Output the [x, y] coordinate of the center of the cell containing the given text.  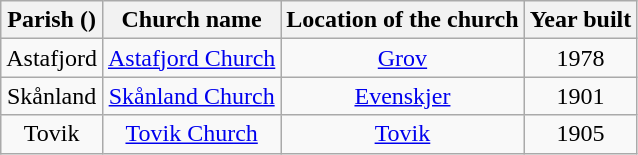
Tovik Church [191, 134]
1978 [580, 58]
Astafjord Church [191, 58]
Year built [580, 20]
1905 [580, 134]
Location of the church [402, 20]
Evenskjer [402, 96]
Parish () [52, 20]
Skånland Church [191, 96]
Grov [402, 58]
Church name [191, 20]
Skånland [52, 96]
Astafjord [52, 58]
1901 [580, 96]
